Provide the [X, Y] coordinate of the cell's center where the given text is located.  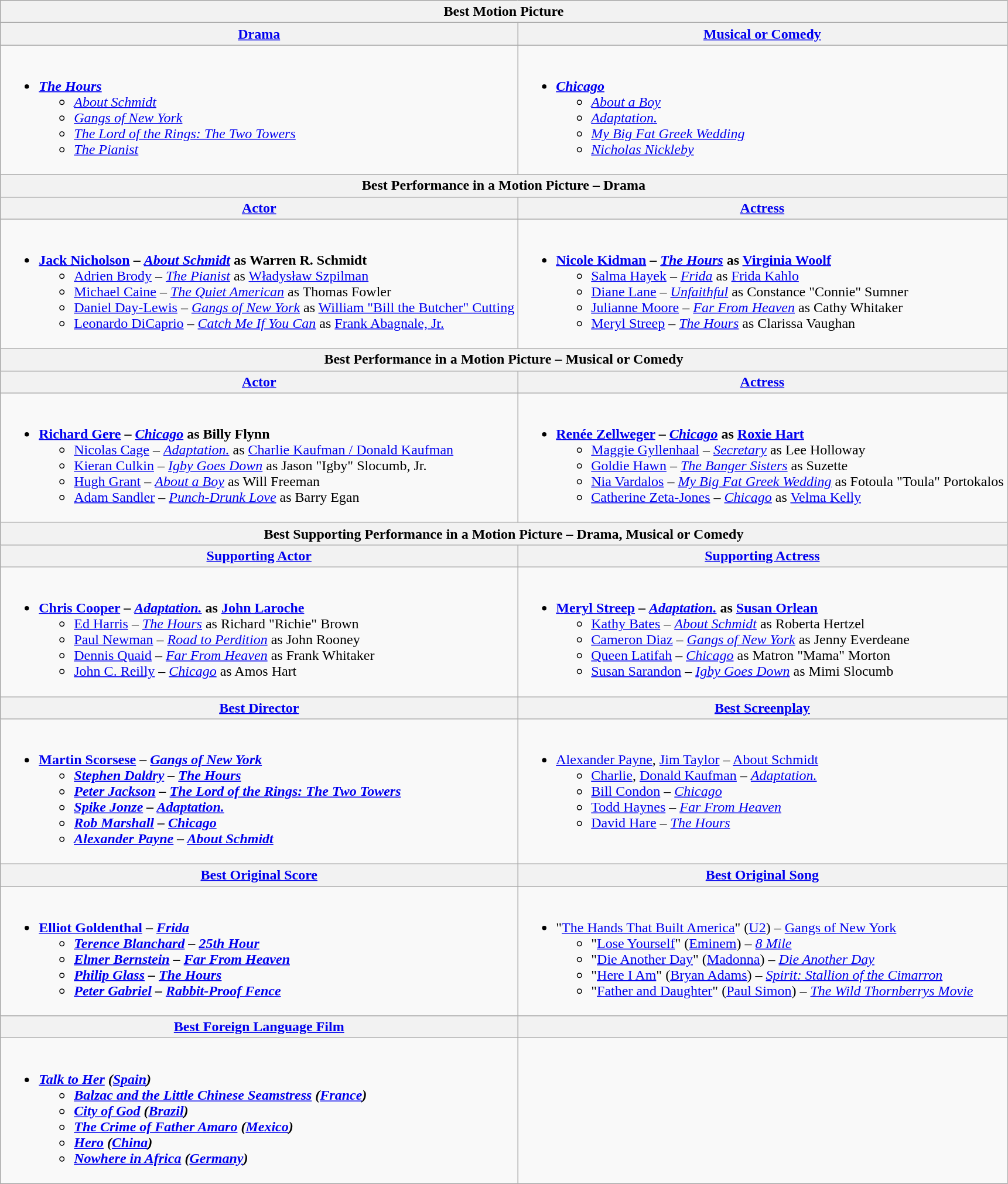
Best Performance in a Motion Picture – Drama [504, 186]
Best Screenplay [763, 708]
Supporting Actress [763, 556]
Drama [259, 34]
Best Foreign Language Film [259, 1027]
Best Director [259, 708]
Supporting Actor [259, 556]
Best Performance in a Motion Picture – Musical or Comedy [504, 360]
ChicagoAbout a BoyAdaptation.My Big Fat Greek WeddingNicholas Nickleby [763, 110]
Musical or Comedy [763, 34]
Best Supporting Performance in a Motion Picture – Drama, Musical or Comedy [504, 533]
Best Original Score [259, 875]
The HoursAbout SchmidtGangs of New YorkThe Lord of the Rings: The Two TowersThe Pianist [259, 110]
Best Motion Picture [504, 12]
Elliot Goldenthal – FridaTerence Blanchard – 25th HourElmer Bernstein – Far From HeavenPhilip Glass – The HoursPeter Gabriel – Rabbit-Proof Fence [259, 951]
Best Original Song [763, 875]
